Search for the cell housing the specified text and yield its [X, Y] center coordinate. 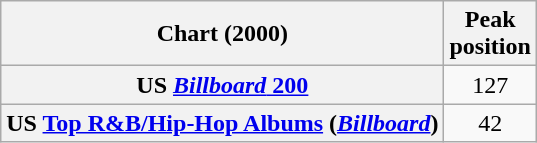
42 [490, 123]
127 [490, 85]
Peakposition [490, 34]
US Billboard 200 [222, 85]
US Top R&B/Hip-Hop Albums (Billboard) [222, 123]
Chart (2000) [222, 34]
